Search for the cell housing the specified text and yield its (x, y) center coordinate. 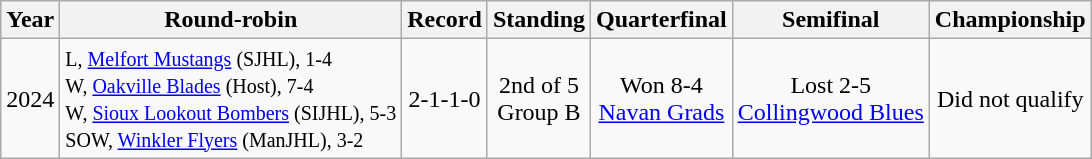
Round-robin (231, 20)
Standing (538, 20)
Championship (1010, 20)
Did not qualify (1010, 98)
L, Melfort Mustangs (SJHL), 1-4W, Oakville Blades (Host), 7-4W, Sioux Lookout Bombers (SIJHL), 5-3SOW, Winkler Flyers (ManJHL), 3-2 (231, 98)
2024 (30, 98)
2nd of 5 Group B (538, 98)
Won 8-4Navan Grads (662, 98)
Quarterfinal (662, 20)
Year (30, 20)
Record (445, 20)
2-1-1-0 (445, 98)
Lost 2-5Collingwood Blues (830, 98)
Semifinal (830, 20)
